Capture the cell that displays the provided text and extract its [X, Y] central coordinate. 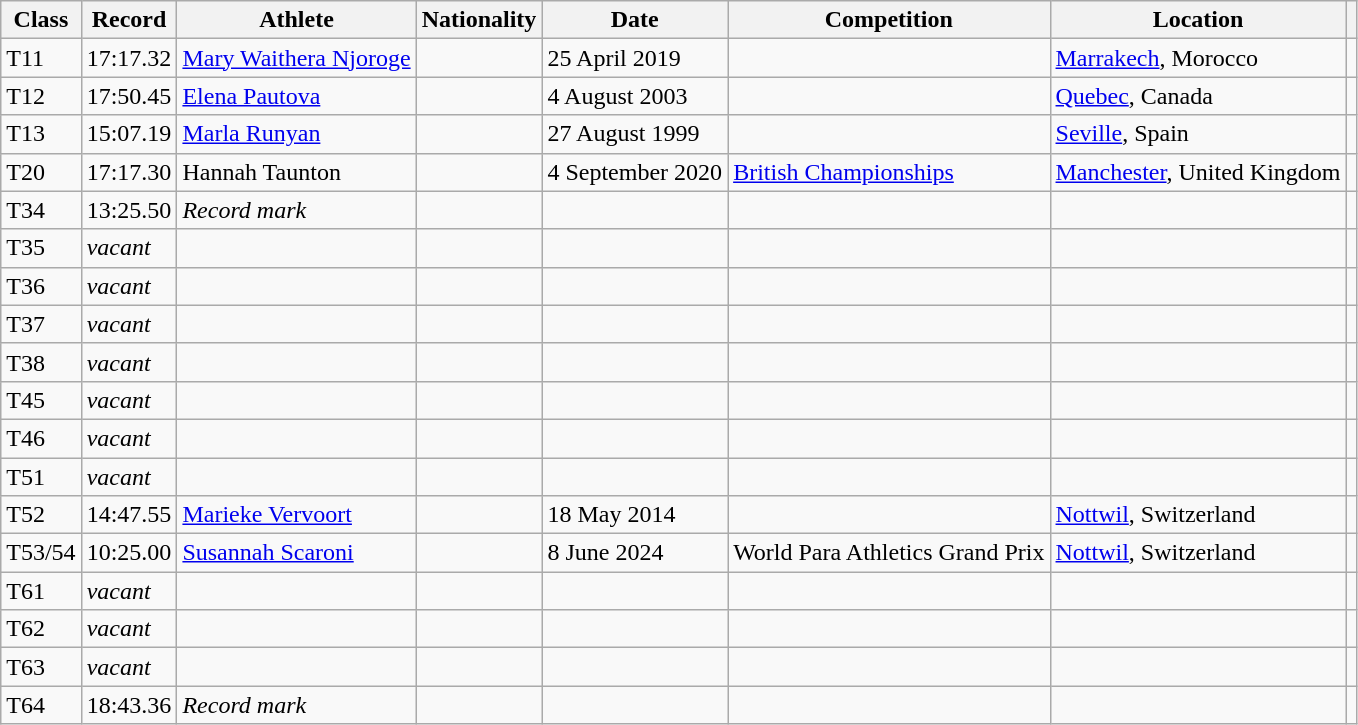
T45 [41, 400]
Marla Runyan [296, 134]
Manchester, United Kingdom [1198, 172]
Mary Waithera Njoroge [296, 58]
4 August 2003 [635, 96]
T46 [41, 438]
25 April 2019 [635, 58]
T20 [41, 172]
Hannah Taunton [296, 172]
Athlete [296, 20]
T63 [41, 667]
17:17.32 [129, 58]
T37 [41, 324]
British Championships [889, 172]
Nationality [479, 20]
10:25.00 [129, 553]
13:25.50 [129, 210]
Seville, Spain [1198, 134]
T13 [41, 134]
Class [41, 20]
T36 [41, 286]
World Para Athletics Grand Prix [889, 553]
T53/54 [41, 553]
18:43.36 [129, 705]
Elena Pautova [296, 96]
T34 [41, 210]
Marieke Vervoort [296, 515]
14:47.55 [129, 515]
T38 [41, 362]
T61 [41, 591]
Location [1198, 20]
T35 [41, 248]
17:50.45 [129, 96]
T52 [41, 515]
T62 [41, 629]
Quebec, Canada [1198, 96]
4 September 2020 [635, 172]
Marrakech, Morocco [1198, 58]
18 May 2014 [635, 515]
Competition [889, 20]
27 August 1999 [635, 134]
17:17.30 [129, 172]
T64 [41, 705]
T12 [41, 96]
Record [129, 20]
15:07.19 [129, 134]
8 June 2024 [635, 553]
T11 [41, 58]
Susannah Scaroni [296, 553]
T51 [41, 477]
Date [635, 20]
